Return the [X, Y] coordinate for the center point of the cell that contains the specified text.  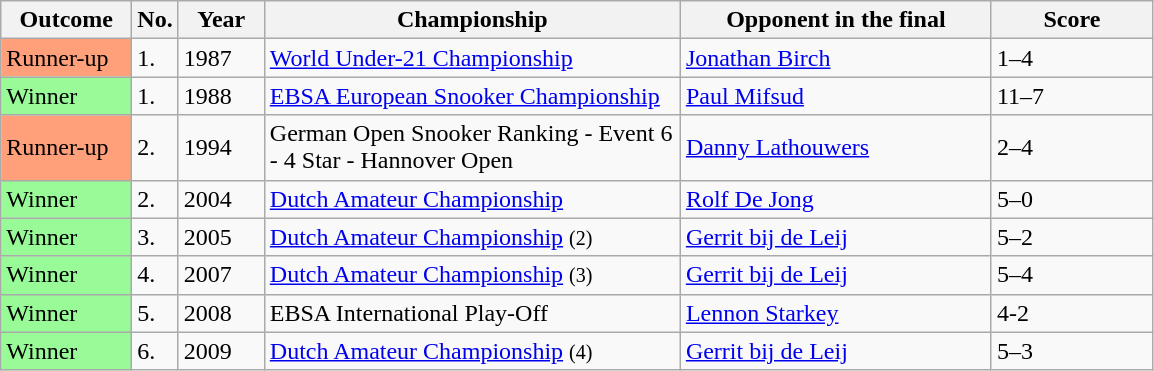
5–2 [1072, 237]
EBSA European Snooker Championship [472, 96]
2008 [221, 313]
Paul Mifsud [836, 96]
Outcome [66, 20]
German Open Snooker Ranking - Event 6 - 4 Star - Hannover Open [472, 148]
2004 [221, 199]
Dutch Amateur Championship [472, 199]
11–7 [1072, 96]
1994 [221, 148]
1987 [221, 58]
5–3 [1072, 351]
Lennon Starkey [836, 313]
No. [155, 20]
2009 [221, 351]
EBSA International Play-Off [472, 313]
Championship [472, 20]
Opponent in the final [836, 20]
1988 [221, 96]
World Under-21 Championship [472, 58]
3. [155, 237]
6. [155, 351]
2005 [221, 237]
5. [155, 313]
1–4 [1072, 58]
Jonathan Birch [836, 58]
4-2 [1072, 313]
4. [155, 275]
Dutch Amateur Championship (3) [472, 275]
Rolf De Jong [836, 199]
5–4 [1072, 275]
Dutch Amateur Championship (4) [472, 351]
2–4 [1072, 148]
Danny Lathouwers [836, 148]
Year [221, 20]
Score [1072, 20]
Dutch Amateur Championship (2) [472, 237]
2007 [221, 275]
5–0 [1072, 199]
